Return the (x, y) coordinate for the center point of the cell that contains the specified text.  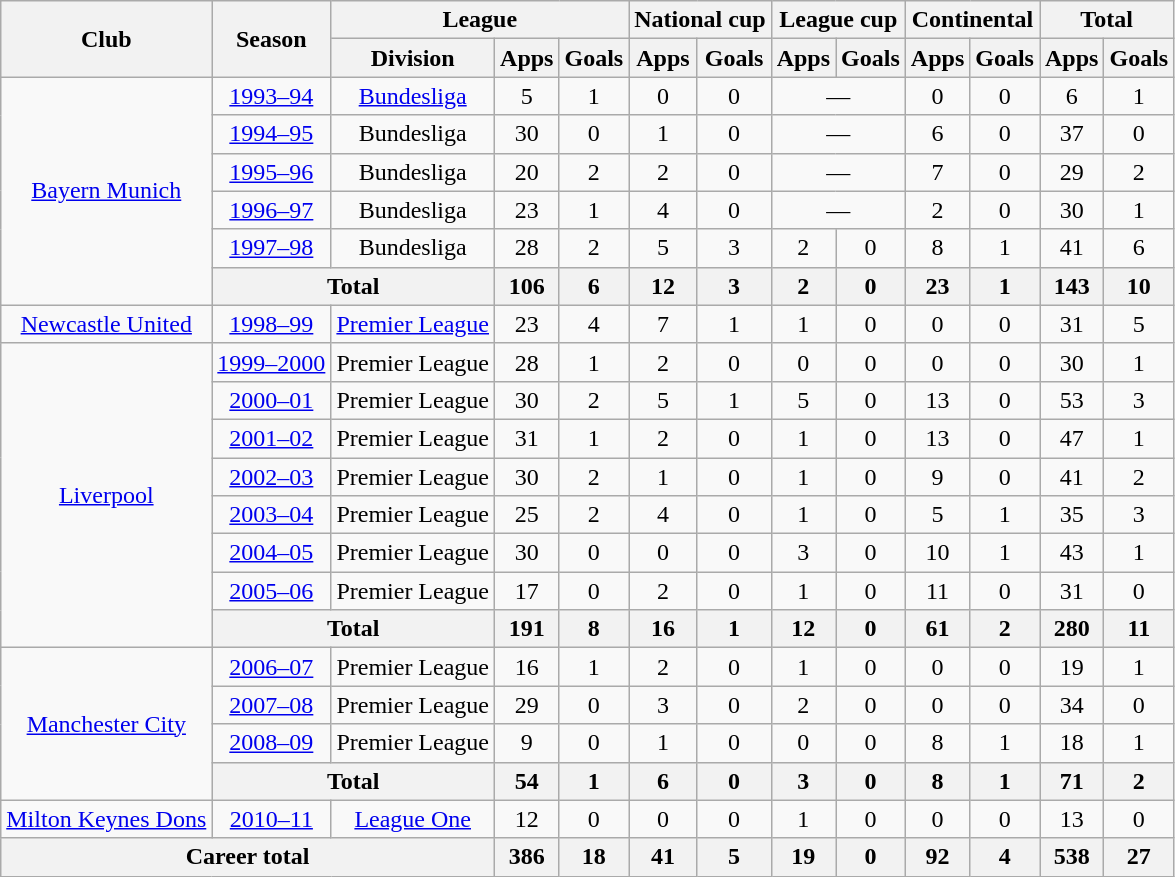
17 (527, 591)
Manchester City (106, 724)
Continental (972, 20)
2006–07 (272, 667)
191 (527, 629)
34 (1072, 705)
61 (937, 629)
2003–04 (272, 515)
71 (1072, 781)
2004–05 (272, 553)
National cup (700, 20)
Division (413, 58)
143 (1072, 286)
20 (527, 172)
1996–97 (272, 210)
2000–01 (272, 400)
1993–94 (272, 96)
54 (527, 781)
25 (527, 515)
538 (1072, 857)
280 (1072, 629)
2008–09 (272, 743)
League (480, 20)
Newcastle United (106, 324)
Liverpool (106, 495)
53 (1072, 400)
Season (272, 39)
Milton Keynes Dons (106, 819)
1995–96 (272, 172)
1998–99 (272, 324)
2001–02 (272, 438)
1997–98 (272, 248)
27 (1139, 857)
43 (1072, 553)
106 (527, 286)
1994–95 (272, 134)
37 (1072, 134)
Bayern Munich (106, 191)
386 (527, 857)
League One (413, 819)
Club (106, 39)
2005–06 (272, 591)
League cup (838, 20)
2007–08 (272, 705)
2002–03 (272, 477)
47 (1072, 438)
35 (1072, 515)
2010–11 (272, 819)
Career total (248, 857)
92 (937, 857)
1999–2000 (272, 362)
